Identify which cell holds the provided text, then report its [x, y] central coordinate. 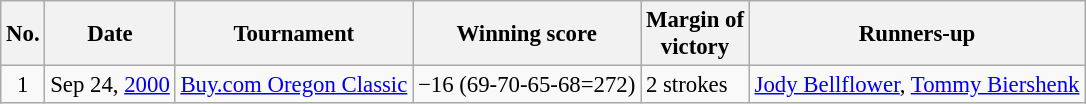
Tournament [294, 34]
Winning score [527, 34]
Date [110, 34]
No. [23, 34]
Jody Bellflower, Tommy Biershenk [916, 85]
Sep 24, 2000 [110, 85]
1 [23, 85]
−16 (69-70-65-68=272) [527, 85]
Margin ofvictory [696, 34]
Buy.com Oregon Classic [294, 85]
2 strokes [696, 85]
Runners-up [916, 34]
